Provide the (x, y) coordinate of the cell's center where the given text is located.  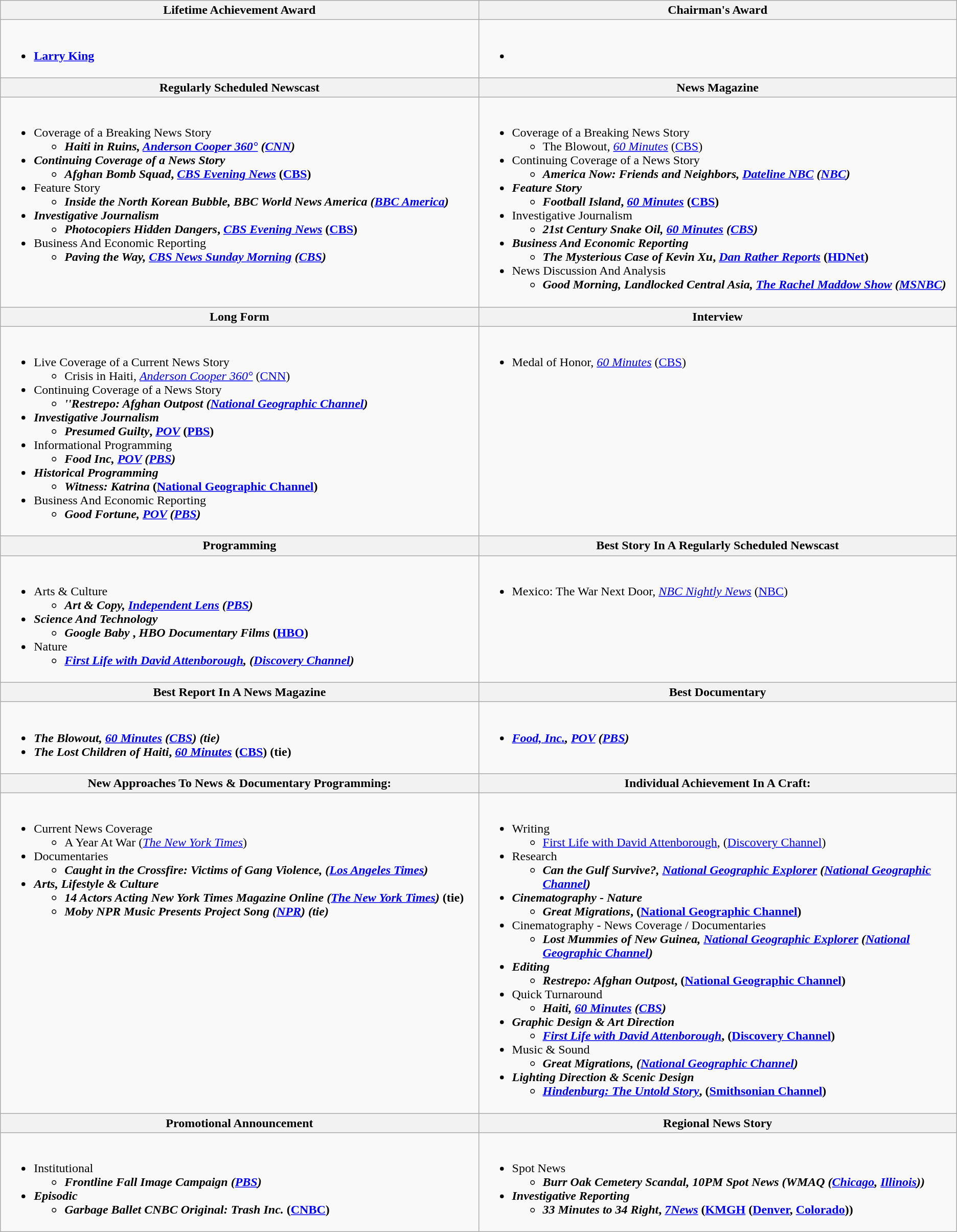
The Blowout, 60 Minutes (CBS) (tie)The Lost Children of Haiti, 60 Minutes (CBS) (tie) (239, 737)
Individual Achievement In A Craft: (718, 783)
Regularly Scheduled Newscast (239, 87)
Best Documentary (718, 692)
InstitutionalFrontline Fall Image Campaign (PBS)EpisodicGarbage Ballet CNBC Original: Trash Inc. (CNBC) (239, 1182)
Regional News Story (718, 1123)
Best Story In A Regularly Scheduled Newscast (718, 546)
News Magazine (718, 87)
Chairman's Award (718, 10)
Food, Inc., POV (PBS) (718, 737)
Promotional Announcement (239, 1123)
Mexico: The War Next Door, NBC Nightly News (NBC) (718, 619)
Lifetime Achievement Award (239, 10)
Programming (239, 546)
Medal of Honor, 60 Minutes (CBS) (718, 431)
Long Form (239, 317)
Larry King (239, 49)
Best Report In A News Magazine (239, 692)
Interview (718, 317)
New Approaches To News & Documentary Programming: (239, 783)
